Output the [X, Y] coordinate of the center of the cell containing the given text.  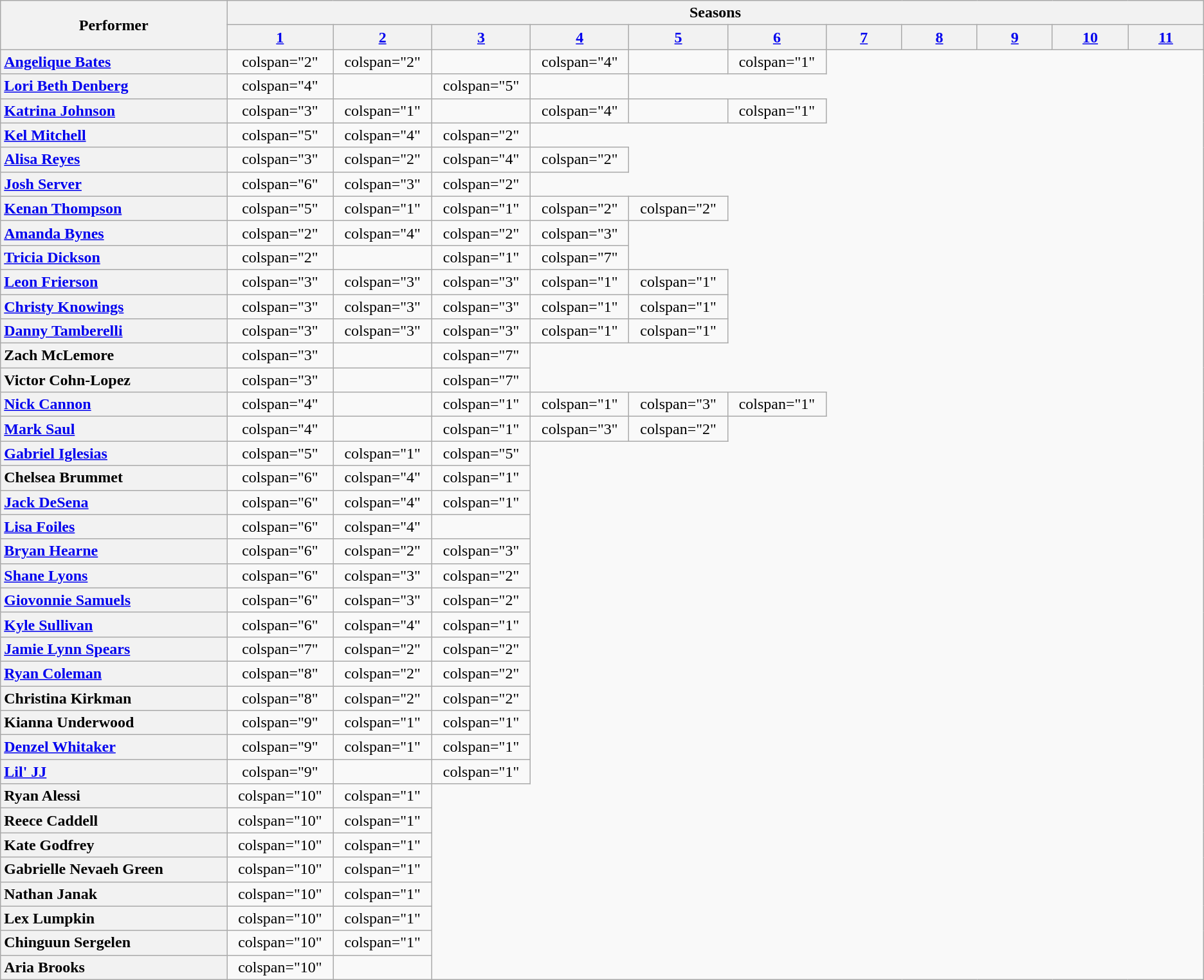
Reece Caddell [114, 821]
Aria Brooks [114, 967]
Kyle Sullivan [114, 624]
Leon Frierson [114, 282]
Kianna Underwood [114, 723]
Chinguun Sergelen [114, 943]
Alisa Reyes [114, 159]
Lisa Foiles [114, 527]
Chelsea Brummet [114, 478]
11 [1165, 37]
6 [777, 37]
Angelique Bates [114, 62]
Denzel Whitaker [114, 747]
Giovonnie Samuels [114, 600]
Gabrielle Nevaeh Green [114, 869]
4 [580, 37]
Lex Lumpkin [114, 918]
8 [939, 37]
Kel Mitchell [114, 135]
9 [1015, 37]
Gabriel Iglesias [114, 453]
Amanda Bynes [114, 233]
Tricia Dickson [114, 257]
Jamie Lynn Spears [114, 649]
5 [678, 37]
Mark Saul [114, 429]
Kate Godfrey [114, 845]
Lori Beth Denberg [114, 86]
3 [481, 37]
Bryan Hearne [114, 551]
7 [864, 37]
Jack DeSena [114, 502]
Ryan Coleman [114, 673]
2 [382, 37]
Nick Cannon [114, 404]
Performer [114, 25]
1 [280, 37]
Lil' JJ [114, 772]
Victor Cohn-Lopez [114, 380]
Christina Kirkman [114, 698]
Shane Lyons [114, 576]
Christy Knowings [114, 307]
Nathan Janak [114, 894]
Katrina Johnson [114, 111]
Kenan Thompson [114, 208]
Seasons [715, 13]
Josh Server [114, 184]
Ryan Alessi [114, 796]
Zach McLemore [114, 356]
10 [1090, 37]
Danny Tamberelli [114, 331]
